Pinpoint the cell where the given text exists, returning its [X, Y] midpoint coordinate. 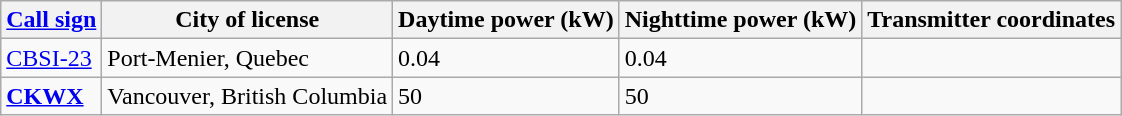
Nighttime power (kW) [740, 20]
CBSI-23 [52, 58]
Port-Menier, Quebec [248, 58]
City of license [248, 20]
Call sign [52, 20]
Vancouver, British Columbia [248, 96]
Transmitter coordinates [992, 20]
CKWX [52, 96]
Daytime power (kW) [506, 20]
